Identify which cell holds the provided text, then report its (X, Y) central coordinate. 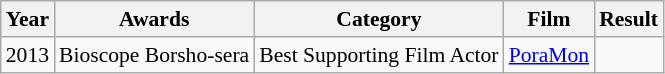
Year (28, 19)
Film (549, 19)
Result (628, 19)
Best Supporting Film Actor (378, 55)
Category (378, 19)
Bioscope Borsho-sera (154, 55)
PoraMon (549, 55)
Awards (154, 19)
2013 (28, 55)
